For the text-containing cell, return its midpoint in [x, y] coordinate format. 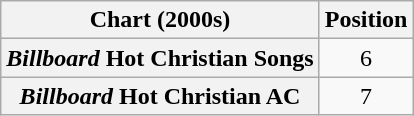
7 [366, 96]
Billboard Hot Christian Songs [160, 58]
6 [366, 58]
Chart (2000s) [160, 20]
Position [366, 20]
Billboard Hot Christian AC [160, 96]
